Extract the [x, y] coordinate from the center of the cell holding the provided text.  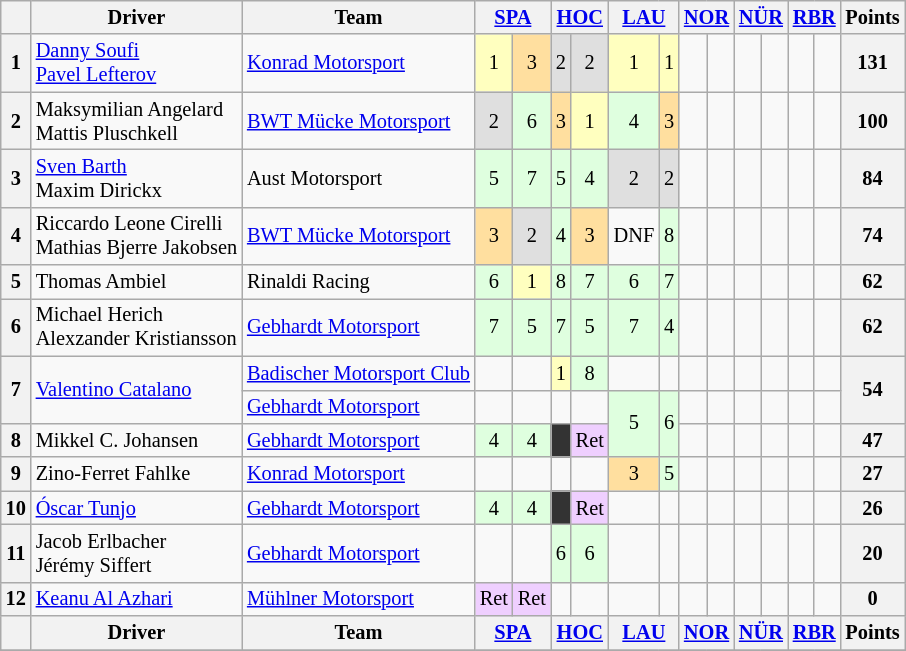
Aust Motorsport [358, 178]
27 [873, 474]
Sven Barth Maxim Dirickx [136, 178]
Maksymilian Angelard Mattis Pluschkell [136, 121]
Zino-Ferret Fahlke [136, 474]
Badischer Motorsport Club [358, 373]
Óscar Tunjo [136, 508]
54 [873, 390]
Valentino Catalano [136, 390]
100 [873, 121]
0 [873, 599]
Danny Soufi Pavel Lefterov [136, 63]
10 [16, 508]
DNF [634, 236]
74 [873, 236]
Mühlner Motorsport [358, 599]
Keanu Al Azhari [136, 599]
20 [873, 553]
Michael Herich Alexzander Kristiansson [136, 327]
Jacob Erlbacher Jérémy Siffert [136, 553]
Mikkel C. Johansen [136, 440]
11 [16, 553]
Thomas Ambiel [136, 282]
12 [16, 599]
131 [873, 63]
84 [873, 178]
9 [16, 474]
Rinaldi Racing [358, 282]
47 [873, 440]
Riccardo Leone Cirelli Mathias Bjerre Jakobsen [136, 236]
26 [873, 508]
